Return [X, Y] of the center of cell containing provided text 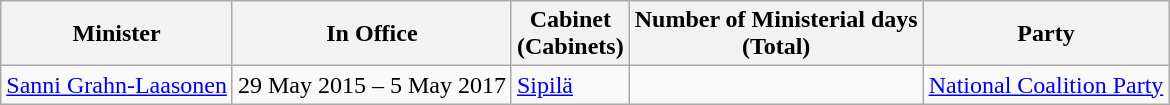
Cabinet(Cabinets) [570, 34]
Number of Ministerial days (Total) [776, 34]
29 May 2015 – 5 May 2017 [372, 85]
Sipilä [570, 85]
Minister [117, 34]
Sanni Grahn-Laasonen [117, 85]
National Coalition Party [1046, 85]
In Office [372, 34]
Party [1046, 34]
